From the cell containing the given text, extract its center point as [X, Y] coordinate. 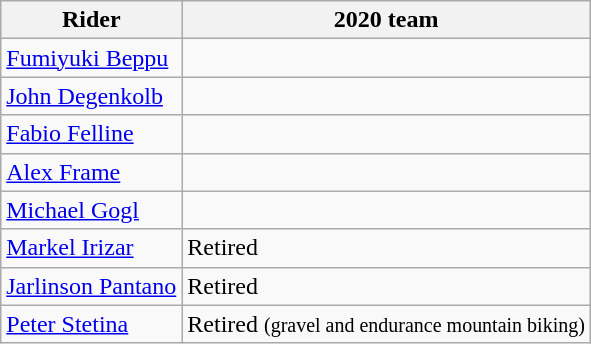
Jarlinson Pantano [92, 286]
Fumiyuki Beppu [92, 58]
Retired (gravel and endurance mountain biking) [386, 324]
John Degenkolb [92, 96]
Rider [92, 20]
Peter Stetina [92, 324]
Markel Irizar [92, 248]
2020 team [386, 20]
Alex Frame [92, 172]
Michael Gogl [92, 210]
Fabio Felline [92, 134]
